Output the (X, Y) coordinate of the center of the cell containing the given text.  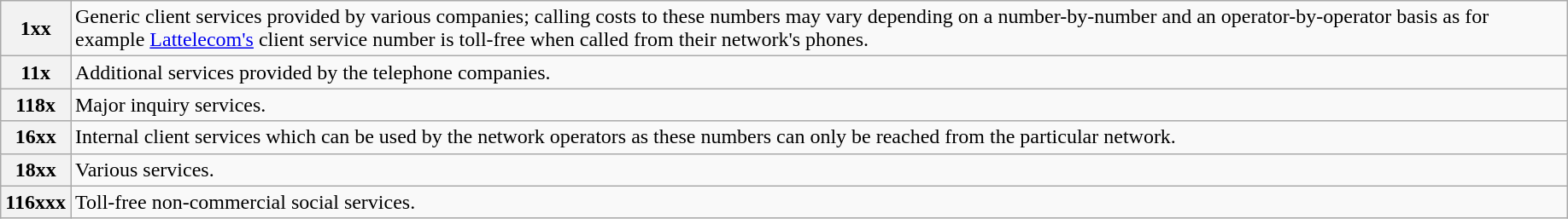
Internal client services which can be used by the network operators as these numbers can only be reached from the particular network. (818, 137)
Toll-free non-commercial social services. (818, 202)
16xx (36, 137)
118x (36, 105)
18xx (36, 170)
Additional services provided by the telephone companies. (818, 72)
116xxx (36, 202)
Various services. (818, 170)
1xx (36, 29)
11x (36, 72)
Major inquiry services. (818, 105)
